Return the [x, y] coordinate for the center point of the cell that contains the specified text.  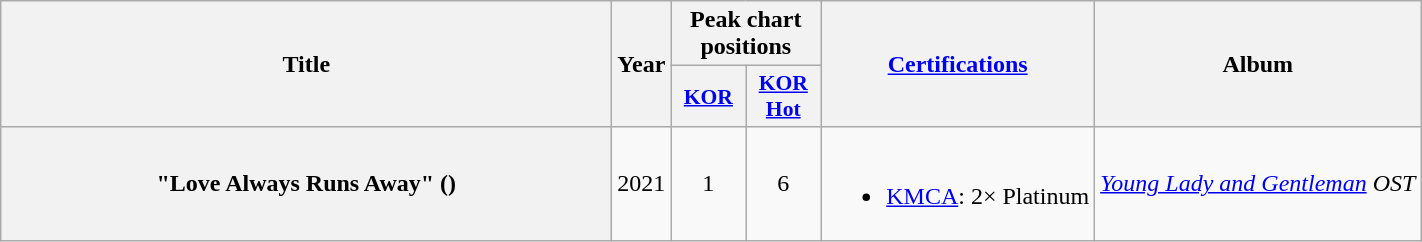
Peak chart positions [746, 34]
1 [708, 184]
"Love Always Runs Away" () [306, 184]
Certifications [958, 64]
6 [784, 184]
2021 [642, 184]
Title [306, 64]
Year [642, 64]
Young Lady and Gentleman OST [1258, 184]
KOR [708, 96]
KORHot [784, 96]
KMCA: 2× Platinum [958, 184]
Album [1258, 64]
